Find where the given text appears and provide that cell's center as [X, Y] coordinate. 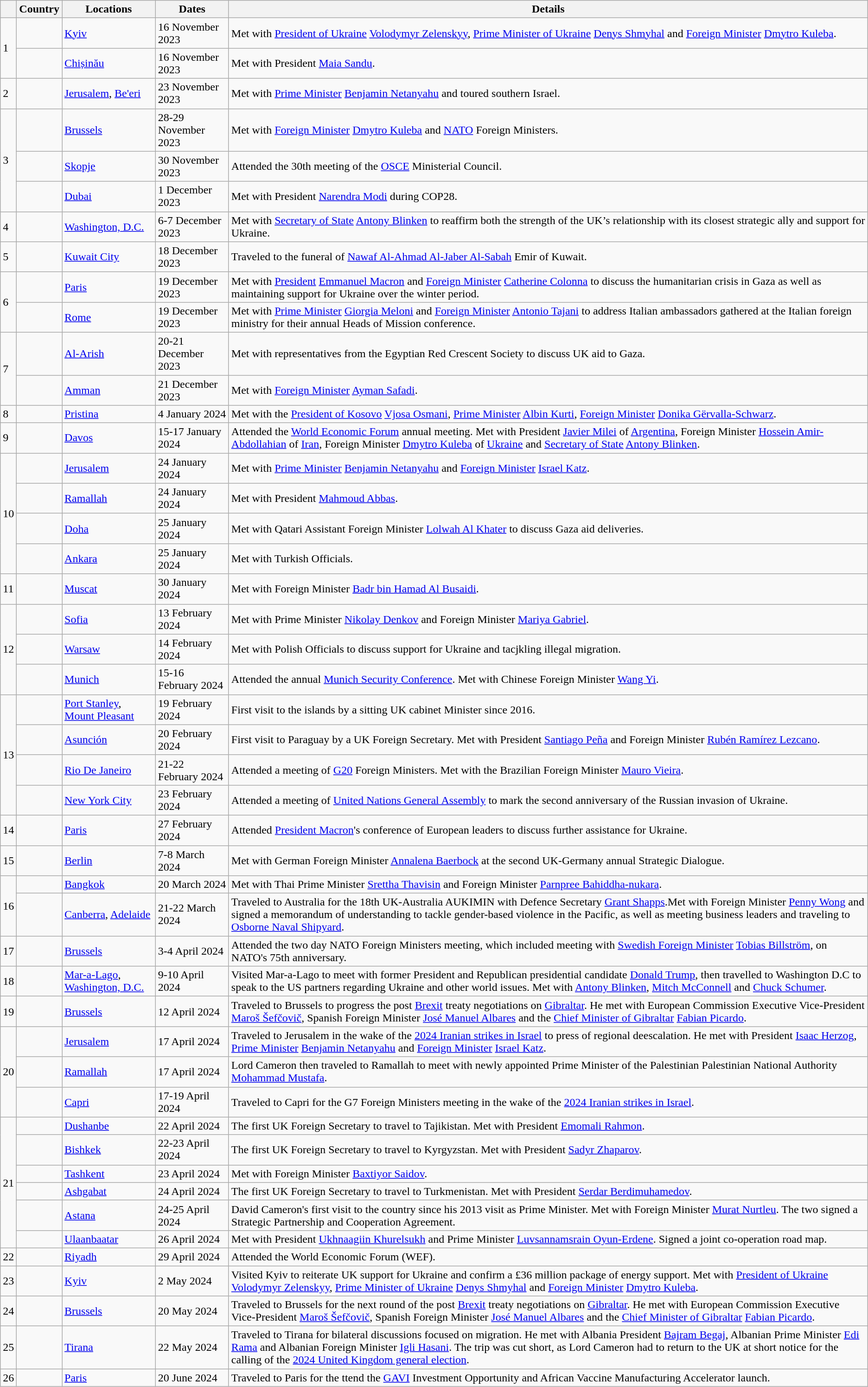
30 November 2023 [192, 166]
5 [8, 257]
Bishkek [109, 1149]
19 [8, 1011]
Traveled to the funeral of Nawaf Al-Ahmad Al-Jaber Al-Sabah Emir of Kuwait. [548, 257]
24-25 April 2024 [192, 1215]
12 [8, 649]
23 February 2024 [192, 800]
28-29 November 2023 [192, 130]
Attended the annual Munich Security Conference. Met with Chinese Foreign Minister Wang Yi. [548, 679]
Ankara [109, 559]
22 April 2024 [192, 1126]
21-22 February 2024 [192, 770]
9 [8, 438]
22 [8, 1257]
Rio De Janeiro [109, 770]
Country [39, 9]
Met with President of Ukraine Volodymyr Zelenskyy, Prime Minister of Ukraine Denys Shmyhal and Foreign Minister Dmytro Kuleba. [548, 33]
17-19 April 2024 [192, 1102]
Capri [109, 1102]
Traveled to Paris for the ttend the GAVI Investment Opportunity and African Vaccine Manufacturing Accelerator launch. [548, 1378]
26 [8, 1378]
15 [8, 860]
21-22 March 2024 [192, 915]
Locations [109, 9]
23 April 2024 [192, 1174]
18 [8, 982]
The first UK Foreign Secretary to travel to Tajikistan. Met with President Emomali Rahmon. [548, 1126]
4 [8, 226]
20 May 2024 [192, 1311]
Mar-a-Lago, Washington, D.C. [109, 982]
First visit to Paraguay by a UK Foreign Secretary. Met with President Santiago Peña and Foreign Minister Rubén Ramírez Lezcano. [548, 739]
First visit to the islands by a sitting UK cabinet Minister since 2016. [548, 710]
Met with Thai Prime Minister Srettha Thavisin and Foreign Minister Parnpree Bahiddha-nukara. [548, 885]
Washington, D.C. [109, 226]
New York City [109, 800]
23 November 2023 [192, 94]
Chișinău [109, 63]
13 [8, 755]
Bangkok [109, 885]
21 [8, 1182]
25 [8, 1348]
16 [8, 906]
29 April 2024 [192, 1257]
12 April 2024 [192, 1011]
20-21 December 2023 [192, 353]
2 [8, 94]
Attended President Macron's conference of European leaders to discuss further assistance for Ukraine. [548, 830]
Attended the World Economic Forum (WEF). [548, 1257]
Tashkent [109, 1174]
17 [8, 951]
7 [8, 368]
15-17 January 2024 [192, 438]
Met with Prime Minister Benjamin Netanyahu and Foreign Minister Israel Katz. [548, 469]
Dates [192, 9]
7-8 March 2024 [192, 860]
Asunción [109, 739]
Met with Foreign Minister Dmytro Kuleba and NATO Foreign Ministers. [548, 130]
20 March 2024 [192, 885]
Traveled to Capri for the G7 Foreign Ministers meeting in the wake of the 2024 Iranian strikes in Israel. [548, 1102]
19 February 2024 [192, 710]
Met with German Foreign Minister Annalena Baerbock at the second UK-Germany annual Strategic Dialogue. [548, 860]
Met with President Mahmoud Abbas. [548, 498]
The first UK Foreign Secretary to travel to Turkmenistan. Met with President Serdar Berdimuhamedov. [548, 1191]
20 June 2024 [192, 1378]
Ashgabat [109, 1191]
Doha [109, 529]
21 December 2023 [192, 390]
4 January 2024 [192, 414]
20 [8, 1072]
Amman [109, 390]
22 May 2024 [192, 1348]
27 February 2024 [192, 830]
Details [548, 9]
Port Stanley, Mount Pleasant [109, 710]
Attended the 30th meeting of the OSCE Ministerial Council. [548, 166]
Skopje [109, 166]
Met with Turkish Officials. [548, 559]
1 December 2023 [192, 197]
Attended a meeting of United Nations General Assembly to mark the second anniversary of the Russian invasion of Ukraine. [548, 800]
3 [8, 160]
The first UK Foreign Secretary to travel to Kyrgyzstan. Met with President Sadyr Zhaparov. [548, 1149]
9-10 April 2024 [192, 982]
23 [8, 1280]
Kuwait City [109, 257]
24 April 2024 [192, 1191]
Ulaanbaatar [109, 1239]
Davos [109, 438]
Canberra, Adelaide [109, 915]
10 [8, 514]
15-16 February 2024 [192, 679]
Astana [109, 1215]
Al-Arish [109, 353]
2 May 2024 [192, 1280]
Met with Prime Minister Benjamin Netanyahu and toured southern Israel. [548, 94]
14 [8, 830]
Met with the President of Kosovo Vjosa Osmani, Prime Minister Albin Kurti, Foreign Minister Donika Gërvalla-Schwarz. [548, 414]
8 [8, 414]
24 [8, 1311]
Warsaw [109, 649]
Met with Foreign Minister Baxtiyor Saidov. [548, 1174]
Muscat [109, 589]
Berlin [109, 860]
22-23 April 2024 [192, 1149]
1 [8, 48]
Attended a meeting of G20 Foreign Ministers. Met with the Brazilian Foreign Minister Mauro Vieira. [548, 770]
30 January 2024 [192, 589]
Met with Prime Minister Nikolay Denkov and Foreign Minister Mariya Gabriel. [548, 619]
18 December 2023 [192, 257]
Dushanbe [109, 1126]
13 February 2024 [192, 619]
Sofia [109, 619]
20 February 2024 [192, 739]
Pristina [109, 414]
14 February 2024 [192, 649]
6-7 December 2023 [192, 226]
Met with President Narendra Modi during COP28. [548, 197]
Met with Foreign Minister Ayman Safadi. [548, 390]
Rome [109, 317]
Met with President Maia Sandu. [548, 63]
6 [8, 302]
11 [8, 589]
Tirana [109, 1348]
26 April 2024 [192, 1239]
Munich [109, 679]
Dubai [109, 197]
Met with Polish Officials to discuss support for Ukraine and tacjkling illegal migration. [548, 649]
Met with Qatari Assistant Foreign Minister Lolwah Al Khater to discuss Gaza aid deliveries. [548, 529]
Met with Foreign Minister Badr bin Hamad Al Busaidi. [548, 589]
Jerusalem, Be'eri [109, 94]
Riyadh [109, 1257]
Met with President Ukhnaagiin Khurelsukh and Prime Minister Luvsannamsrain Oyun-Erdene. Signed a joint co-operation road map. [548, 1239]
Met with representatives from the Egyptian Red Crescent Society to discuss UK aid to Gaza. [548, 353]
3-4 April 2024 [192, 951]
